Provide the (x, y) coordinate of the cell's center where the given text is located.  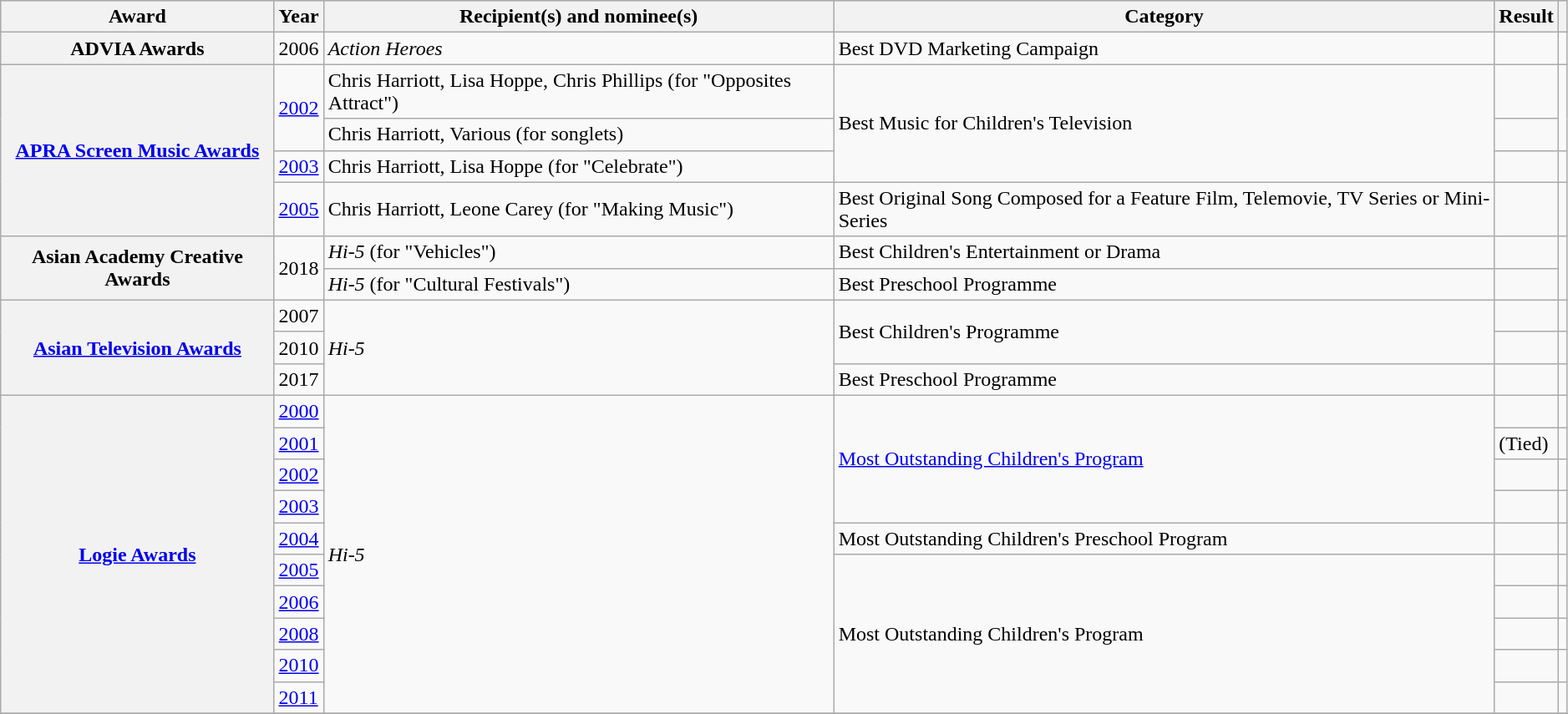
Result (1526, 17)
2008 (299, 634)
APRA Screen Music Awards (137, 150)
Hi-5 (for "Cultural Festivals") (578, 284)
Recipient(s) and nominee(s) (578, 17)
Chris Harriott, Various (for songlets) (578, 134)
ADVIA Awards (137, 48)
Best Original Song Composed for a Feature Film, Telemovie, TV Series or Mini-Series (1165, 209)
Most Outstanding Children's Preschool Program (1165, 539)
2004 (299, 539)
Best Music for Children's Television (1165, 124)
Logie Awards (137, 554)
2018 (299, 268)
Asian Academy Creative Awards (137, 268)
Chris Harriott, Lisa Hoppe (for "Celebrate") (578, 166)
2017 (299, 379)
Award (137, 17)
2011 (299, 697)
Chris Harriott, Leone Carey (for "Making Music") (578, 209)
Category (1165, 17)
Best Children's Entertainment or Drama (1165, 252)
Year (299, 17)
Asian Television Awards (137, 347)
2001 (299, 443)
Best Children's Programme (1165, 332)
Action Heroes (578, 48)
(Tied) (1526, 443)
2000 (299, 411)
Hi-5 (for "Vehicles") (578, 252)
2007 (299, 316)
Chris Harriott, Lisa Hoppe, Chris Phillips (for "Opposites Attract") (578, 92)
Best DVD Marketing Campaign (1165, 48)
